Output the (X, Y) coordinate of the center of the cell containing the given text.  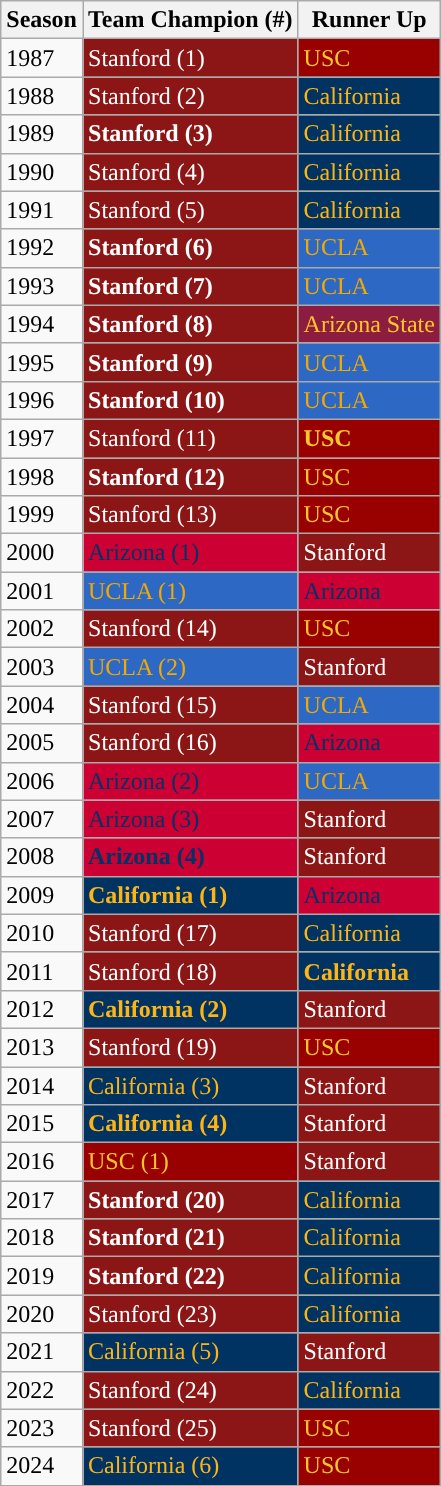
Stanford (2) (190, 96)
Stanford (22) (190, 1276)
California (6) (190, 1466)
1994 (42, 324)
UCLA (1) (190, 591)
Stanford (14) (190, 629)
1992 (42, 248)
1991 (42, 210)
2001 (42, 591)
1995 (42, 362)
Stanford (24) (190, 1390)
Stanford (9) (190, 362)
1990 (42, 172)
California (5) (190, 1352)
Stanford (15) (190, 705)
Stanford (1) (190, 58)
1997 (42, 438)
Stanford (19) (190, 1047)
2008 (42, 857)
Stanford (7) (190, 286)
1989 (42, 134)
Stanford (6) (190, 248)
2011 (42, 971)
Stanford (25) (190, 1428)
Stanford (18) (190, 971)
California (2) (190, 1009)
2015 (42, 1124)
Arizona (3) (190, 819)
2007 (42, 819)
Stanford (13) (190, 515)
2022 (42, 1390)
Stanford (12) (190, 477)
Season (42, 20)
1988 (42, 96)
2021 (42, 1352)
2023 (42, 1428)
Arizona State (369, 324)
1993 (42, 286)
USC (1) (190, 1162)
California (4) (190, 1124)
Stanford (17) (190, 933)
Stanford (3) (190, 134)
1987 (42, 58)
2012 (42, 1009)
1998 (42, 477)
Stanford (11) (190, 438)
Stanford (5) (190, 210)
2010 (42, 933)
2024 (42, 1466)
2018 (42, 1238)
Runner Up (369, 20)
2003 (42, 667)
1999 (42, 515)
1996 (42, 400)
Stanford (16) (190, 743)
2020 (42, 1314)
2005 (42, 743)
Stanford (10) (190, 400)
2006 (42, 781)
Stanford (21) (190, 1238)
California (3) (190, 1085)
2004 (42, 705)
Stanford (20) (190, 1200)
Stanford (4) (190, 172)
2000 (42, 553)
Team Champion (#) (190, 20)
2013 (42, 1047)
California (1) (190, 895)
Stanford (8) (190, 324)
2019 (42, 1276)
2014 (42, 1085)
Arizona (2) (190, 781)
Stanford (23) (190, 1314)
2002 (42, 629)
2009 (42, 895)
2016 (42, 1162)
2017 (42, 1200)
UCLA (2) (190, 667)
Arizona (1) (190, 553)
Arizona (4) (190, 857)
